Search for the cell housing the specified text and yield its [X, Y] center coordinate. 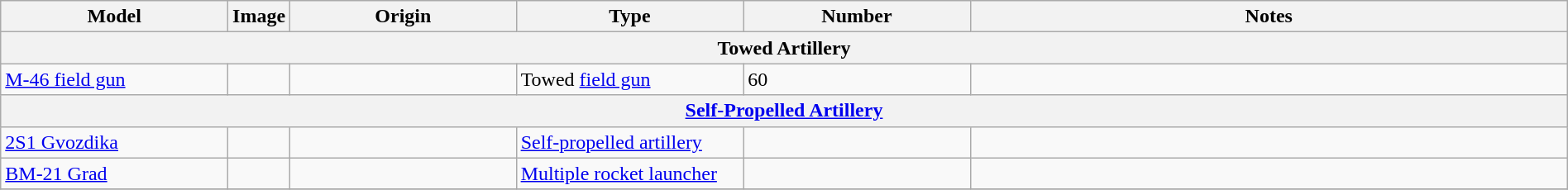
M-46 field gun [114, 79]
Self-propelled artillery [630, 142]
Number [857, 17]
Self-Propelled Artillery [784, 111]
Multiple rocket launcher [630, 173]
Notes [1269, 17]
60 [857, 79]
Towed field gun [630, 79]
Model [114, 17]
BM-21 Grad [114, 173]
2S1 Gvozdika [114, 142]
Origin [404, 17]
Image [260, 17]
Towed Artillery [784, 48]
Type [630, 17]
